Output the (X, Y) coordinate of the center of the cell containing the given text.  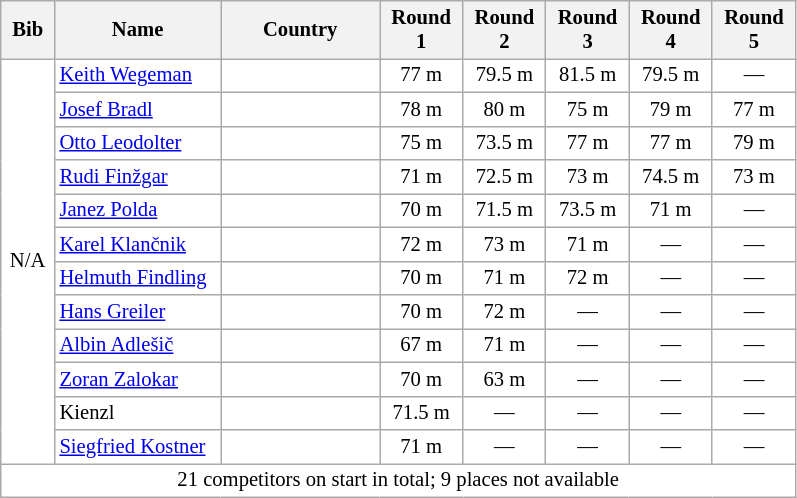
Otto Leodolter (138, 143)
Round 1 (422, 29)
Round 4 (670, 29)
Rudi Finžgar (138, 177)
N/A (28, 260)
Karel Klančnik (138, 244)
Albin Adlešič (138, 345)
Janez Polda (138, 210)
Round 5 (754, 29)
Round 2 (504, 29)
Kienzl (138, 413)
Bib (28, 29)
21 competitors on start in total; 9 places not available (398, 480)
78 m (422, 109)
Country (300, 29)
81.5 m (588, 75)
80 m (504, 109)
Keith Wegeman (138, 75)
Name (138, 29)
67 m (422, 345)
Siegfried Kostner (138, 447)
72.5 m (504, 177)
74.5 m (670, 177)
63 m (504, 379)
Helmuth Findling (138, 278)
Josef Bradl (138, 109)
Zoran Zalokar (138, 379)
Hans Greiler (138, 311)
Round 3 (588, 29)
